Detect which cell encompasses the target text, then output its (X, Y) center coordinate. 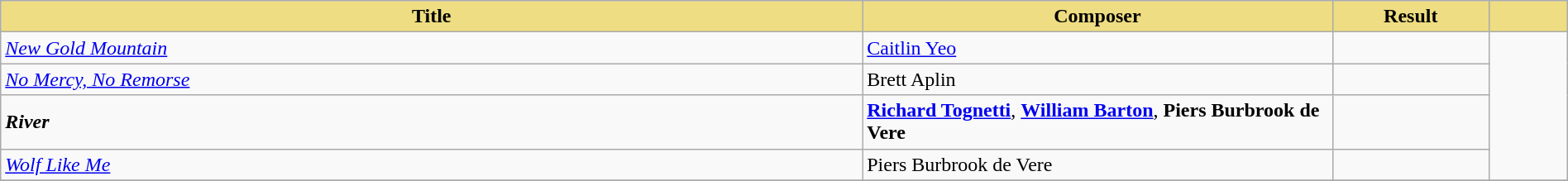
No Mercy, No Remorse (432, 79)
Piers Burbrook de Vere (1097, 164)
New Gold Mountain (432, 48)
Result (1411, 17)
Wolf Like Me (432, 164)
River (432, 122)
Brett Aplin (1097, 79)
Richard Tognetti, William Barton, Piers Burbrook de Vere (1097, 122)
Caitlin Yeo (1097, 48)
Composer (1097, 17)
Title (432, 17)
